Pinpoint the cell where the given text exists, returning its [X, Y] midpoint coordinate. 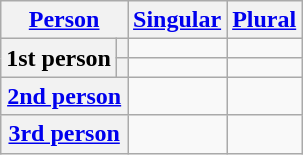
Person [64, 20]
Singular [178, 20]
Plural [264, 20]
2nd person [64, 96]
3rd person [64, 134]
1st person [59, 58]
